Identify which cell holds the provided text, then report its (X, Y) central coordinate. 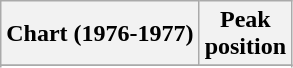
Peakposition (245, 34)
Chart (1976-1977) (100, 34)
